Return (X, Y) of the center of cell containing provided text 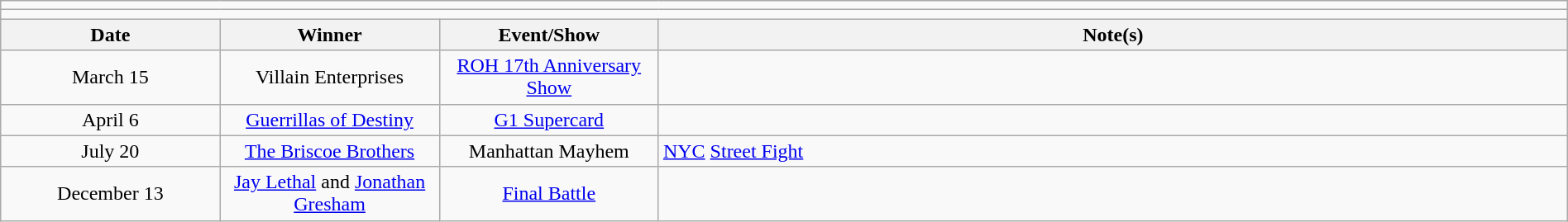
Event/Show (549, 35)
Villain Enterprises (329, 78)
Date (111, 35)
ROH 17th Anniversary Show (549, 78)
Manhattan Mayhem (549, 151)
The Briscoe Brothers (329, 151)
December 13 (111, 193)
Guerrillas of Destiny (329, 120)
Note(s) (1113, 35)
Jay Lethal and Jonathan Gresham (329, 193)
NYC Street Fight (1113, 151)
March 15 (111, 78)
July 20 (111, 151)
G1 Supercard (549, 120)
Final Battle (549, 193)
April 6 (111, 120)
Winner (329, 35)
